Return [X, Y] of the center of cell containing provided text 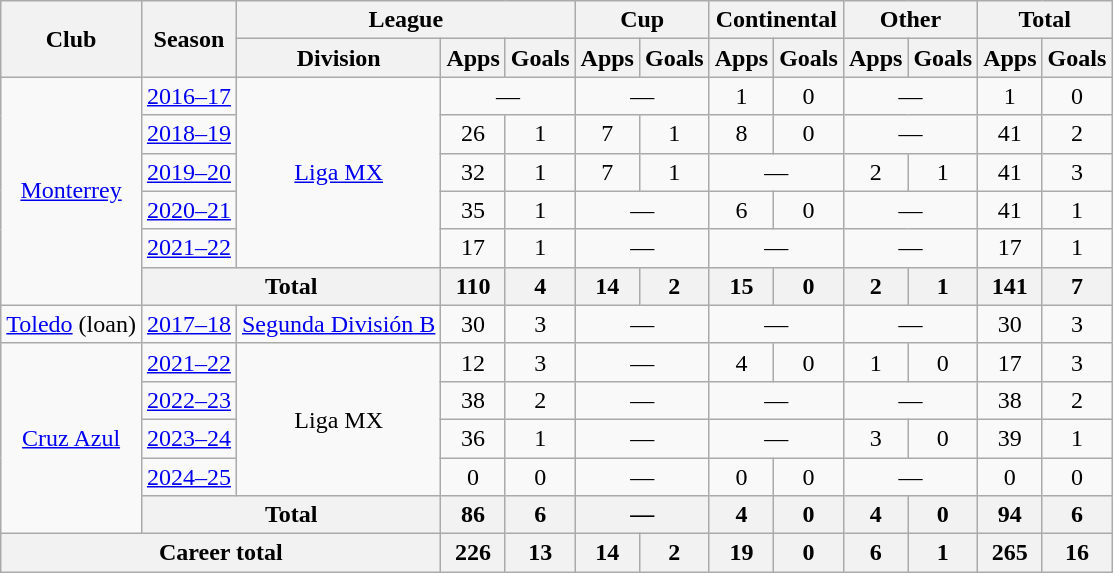
2022–23 [188, 400]
110 [473, 286]
Segunda División B [338, 324]
Cup [642, 20]
Continental [776, 20]
265 [1010, 553]
Cruz Azul [72, 438]
2018–19 [188, 134]
13 [540, 553]
Monterrey [72, 191]
15 [741, 286]
Other [910, 20]
2024–25 [188, 477]
12 [473, 362]
36 [473, 438]
2023–24 [188, 438]
League [406, 20]
141 [1010, 286]
32 [473, 172]
86 [473, 515]
Division [338, 58]
Club [72, 39]
Season [188, 39]
19 [741, 553]
26 [473, 134]
2017–18 [188, 324]
Toledo (loan) [72, 324]
2016–17 [188, 96]
94 [1010, 515]
8 [741, 134]
2020–21 [188, 210]
35 [473, 210]
226 [473, 553]
2019–20 [188, 172]
39 [1010, 438]
16 [1077, 553]
Career total [221, 553]
